Capture the cell that displays the provided text and extract its (X, Y) central coordinate. 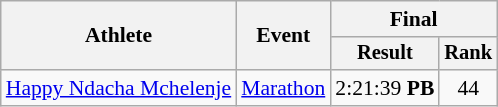
Athlete (119, 36)
Event (283, 36)
Result (384, 54)
44 (468, 88)
Final (414, 19)
2:21:39 PB (384, 88)
Marathon (283, 88)
Rank (468, 54)
Happy Ndacha Mchelenje (119, 88)
